Search for the cell housing the specified text and yield its (x, y) center coordinate. 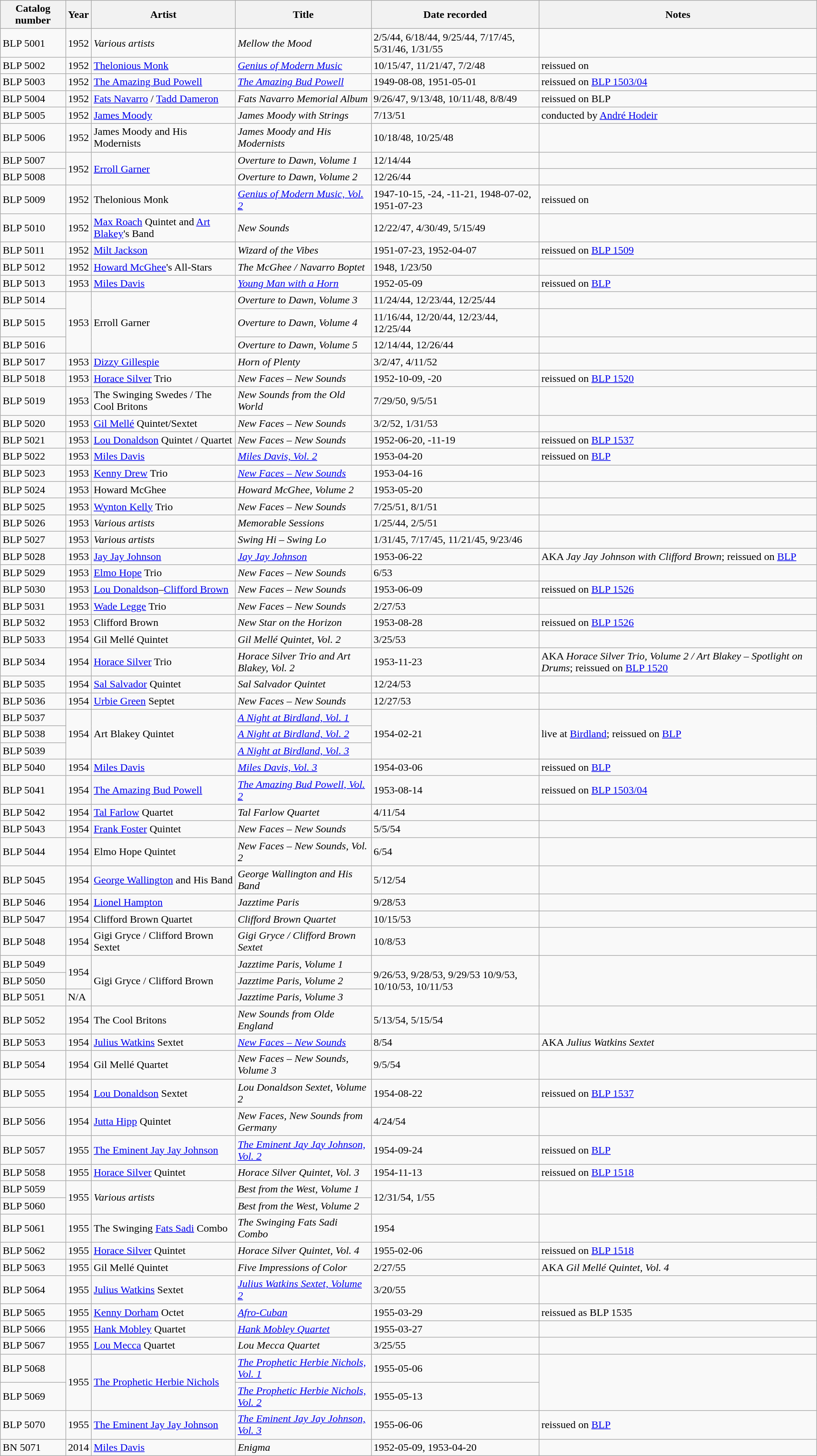
BLP 5037 (33, 718)
BLP 5017 (33, 362)
Gil Mellé Quintet/Sextet (163, 423)
conducted by André Hodeir (678, 115)
BLP 5002 (33, 65)
1953-08-28 (455, 623)
Date recorded (455, 15)
BLP 5004 (33, 99)
1952-06-20, -11-19 (455, 440)
New Faces – New Sounds, Volume 3 (303, 1065)
New Star on the Horizon (303, 623)
BLP 5062 (33, 1251)
4/11/54 (455, 812)
Lou Donaldson–Clifford Brown (163, 590)
BLP 5049 (33, 964)
BLP 5063 (33, 1267)
BLP 5031 (33, 606)
A Night at Birdland, Vol. 1 (303, 718)
BLP 5001 (33, 43)
Frank Foster Quintet (163, 829)
10/18/48, 10/25/48 (455, 138)
Best from the West, Volume 2 (303, 1206)
1954-11-13 (455, 1172)
Urbie Green Septet (163, 701)
Gigi Gryce / Clifford Brown (163, 981)
Jazztime Paris, Volume 3 (303, 997)
Catalog number (33, 15)
1953-06-22 (455, 556)
BLP 5005 (33, 115)
Jazztime Paris, Volume 2 (303, 981)
BLP 5036 (33, 701)
1954-02-21 (455, 734)
Swing Hi – Swing Lo (303, 539)
Overture to Dawn, Volume 3 (303, 300)
1955-03-29 (455, 1312)
Notes (678, 15)
1953-06-09 (455, 590)
BLP 5056 (33, 1122)
BLP 5020 (33, 423)
BLP 5022 (33, 457)
BLP 5029 (33, 573)
9/26/47, 9/13/48, 10/11/48, 8/8/49 (455, 99)
Mellow the Mood (303, 43)
1955-03-27 (455, 1329)
BLP 5058 (33, 1172)
Fats Navarro / Tadd Dameron (163, 99)
BLP 5010 (33, 228)
Overture to Dawn, Volume 5 (303, 345)
Milt Jackson (163, 250)
BLP 5033 (33, 639)
1954-09-24 (455, 1150)
Miles Davis, Vol. 3 (303, 767)
BLP 5070 (33, 1425)
BLP 5068 (33, 1368)
3/20/55 (455, 1290)
7/13/51 (455, 115)
BLP 5009 (33, 199)
Fats Navarro Memorial Album (303, 99)
Lionel Hampton (163, 903)
BLP 5060 (33, 1206)
Jazztime Paris, Volume 1 (303, 964)
3/2/52, 1/31/53 (455, 423)
12/22/47, 4/30/49, 5/15/49 (455, 228)
12/14/44, 12/26/44 (455, 345)
Horn of Plenty (303, 362)
1951-07-23, 1952-04-07 (455, 250)
1947-10-15, -24, -11-21, 1948-07-02, 1951-07-23 (455, 199)
Kenny Drew Trio (163, 473)
BLP 5024 (33, 490)
9/28/53 (455, 903)
1954-08-22 (455, 1093)
N/A (79, 997)
BLP 5057 (33, 1150)
Genius of Modern Music, Vol. 2 (303, 199)
BLP 5018 (33, 378)
BLP 5030 (33, 590)
5/13/54, 5/15/54 (455, 1020)
12/14/44 (455, 160)
BLP 5046 (33, 903)
Clifford Brown (163, 623)
8/54 (455, 1042)
BLP 5041 (33, 790)
Wynton Kelly Trio (163, 506)
Wade Legge Trio (163, 606)
2/27/53 (455, 606)
10/15/47, 11/21/47, 7/2/48 (455, 65)
Kenny Dorham Octet (163, 1312)
Overture to Dawn, Volume 2 (303, 177)
1953-05-20 (455, 490)
12/24/53 (455, 684)
BLP 5045 (33, 880)
11/16/44, 12/20/44, 12/23/44, 12/25/44 (455, 323)
AKA Julius Watkins Sextet (678, 1042)
A Night at Birdland, Vol. 2 (303, 734)
BLP 5053 (33, 1042)
Horace Silver Trio and Art Blakey, Vol. 2 (303, 662)
AKA Jay Jay Johnson with Clifford Brown; reissued on BLP (678, 556)
BLP 5061 (33, 1228)
BLP 5014 (33, 300)
6/53 (455, 573)
New Sounds (303, 228)
5/5/54 (455, 829)
Elmo Hope Quintet (163, 851)
1953-04-16 (455, 473)
1948, 1/23/50 (455, 267)
BLP 5054 (33, 1065)
BLP 5051 (33, 997)
BLP 5028 (33, 556)
Enigma (303, 1447)
BLP 5042 (33, 812)
BLP 5012 (33, 267)
BLP 5011 (33, 250)
BLP 5067 (33, 1346)
BLP 5066 (33, 1329)
1955-05-06 (455, 1368)
1954-03-06 (455, 767)
11/24/44, 12/23/44, 12/25/44 (455, 300)
Young Man with a Horn (303, 284)
7/25/51, 8/1/51 (455, 506)
Horace Silver Quintet, Vol. 3 (303, 1172)
BLP 5023 (33, 473)
10/8/53 (455, 942)
Jazztime Paris (303, 903)
5/12/54 (455, 880)
BLP 5032 (33, 623)
Genius of Modern Music (303, 65)
9/26/53, 9/28/53, 9/29/53 10/9/53, 10/10/53, 10/11/53 (455, 981)
2/27/55 (455, 1267)
7/29/50, 9/5/51 (455, 401)
Lou Donaldson Sextet (163, 1093)
Artist (163, 15)
BLP 5006 (33, 138)
The Prophetic Herbie Nichols, Vol. 1 (303, 1368)
New Sounds from the Old World (303, 401)
BLP 5059 (33, 1189)
Art Blakey Quintet (163, 734)
12/27/53 (455, 701)
Wizard of the Vibes (303, 250)
Jutta Hipp Quintet (163, 1122)
AKA Gil Mellé Quintet, Vol. 4 (678, 1267)
Max Roach Quintet and Art Blakey's Band (163, 228)
Howard McGhee, Volume 2 (303, 490)
Miles Davis, Vol. 2 (303, 457)
The Eminent Jay Jay Johnson, Vol. 3 (303, 1425)
6/54 (455, 851)
BLP 5034 (33, 662)
BLP 5069 (33, 1397)
BLP 5026 (33, 523)
Memorable Sessions (303, 523)
James Moody with Strings (303, 115)
BLP 5013 (33, 284)
4/24/54 (455, 1122)
BLP 5038 (33, 734)
Howard McGhee (163, 490)
BLP 5027 (33, 539)
Overture to Dawn, Volume 1 (303, 160)
BN 5071 (33, 1447)
1955-02-06 (455, 1251)
1/31/45, 7/17/45, 11/21/45, 9/23/46 (455, 539)
Dizzy Gillespie (163, 362)
BLP 5019 (33, 401)
The McGhee / Navarro Boptet (303, 267)
The Amazing Bud Powell, Vol. 2 (303, 790)
The Swinging Swedes / The Cool Britons (163, 401)
BLP 5021 (33, 440)
A Night at Birdland, Vol. 3 (303, 751)
BLP 5008 (33, 177)
1955-05-13 (455, 1397)
12/31/54, 1/55 (455, 1197)
Gil Mellé Quintet, Vol. 2 (303, 639)
BLP 5055 (33, 1093)
1952-05-09, 1953-04-20 (455, 1447)
1955-06-06 (455, 1425)
10/15/53 (455, 919)
The Prophetic Herbie Nichols (163, 1382)
Best from the West, Volume 1 (303, 1189)
BLP 5047 (33, 919)
Lou Donaldson Sextet, Volume 2 (303, 1093)
1952-10-09, -20 (455, 378)
Overture to Dawn, Volume 4 (303, 323)
BLP 5007 (33, 160)
BLP 5015 (33, 323)
BLP 5065 (33, 1312)
3/25/55 (455, 1346)
BLP 5040 (33, 767)
Horace Silver Quintet, Vol. 4 (303, 1251)
Title (303, 15)
1/25/44, 2/5/51 (455, 523)
New Faces, New Sounds from Germany (303, 1122)
2/5/44, 6/18/44, 9/25/44, 7/17/45, 5/31/46, 1/31/55 (455, 43)
BLP 5035 (33, 684)
BLP 5016 (33, 345)
3/25/53 (455, 639)
AKA Horace Silver Trio, Volume 2 / Art Blakey – Spotlight on Drums; reissued on BLP 1520 (678, 662)
The Eminent Jay Jay Johnson, Vol. 2 (303, 1150)
James Moody (163, 115)
BLP 5003 (33, 82)
BLP 5048 (33, 942)
Lou Donaldson Quintet / Quartet (163, 440)
reissued on BLP 1520 (678, 378)
The Cool Britons (163, 1020)
The Prophetic Herbie Nichols, Vol. 2 (303, 1397)
BLP 5050 (33, 981)
12/26/44 (455, 177)
BLP 5025 (33, 506)
1952-05-09 (455, 284)
New Faces – New Sounds, Vol. 2 (303, 851)
live at Birdland; reissued on BLP (678, 734)
9/5/54 (455, 1065)
BLP 5044 (33, 851)
Howard McGhee's All-Stars (163, 267)
Gil Mellé Quartet (163, 1065)
1953-11-23 (455, 662)
BLP 5039 (33, 751)
Julius Watkins Sextet, Volume 2 (303, 1290)
Year (79, 15)
reissued as BLP 1535 (678, 1312)
1953-04-20 (455, 457)
BLP 5052 (33, 1020)
1953-08-14 (455, 790)
1949-08-08, 1951-05-01 (455, 82)
reissued on BLP 1509 (678, 250)
Five Impressions of Color (303, 1267)
3/2/47, 4/11/52 (455, 362)
Afro-Cuban (303, 1312)
2014 (79, 1447)
Elmo Hope Trio (163, 573)
BLP 5064 (33, 1290)
New Sounds from Olde England (303, 1020)
BLP 5043 (33, 829)
